Locate the cell with the specified text and output its (X, Y) center coordinate. 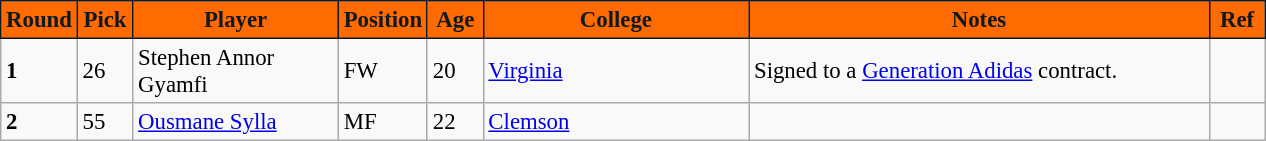
2 (39, 122)
Clemson (616, 122)
Player (236, 20)
Signed to a Generation Adidas contract. (980, 72)
20 (455, 72)
22 (455, 122)
1 (39, 72)
MF (382, 122)
Virginia (616, 72)
Ref (1237, 20)
Stephen Annor Gyamfi (236, 72)
Age (455, 20)
55 (105, 122)
FW (382, 72)
26 (105, 72)
Ousmane Sylla (236, 122)
Pick (105, 20)
Round (39, 20)
College (616, 20)
Notes (980, 20)
Position (382, 20)
